Determine the (X, Y) coordinate at the center of the cell enclosing the given text.  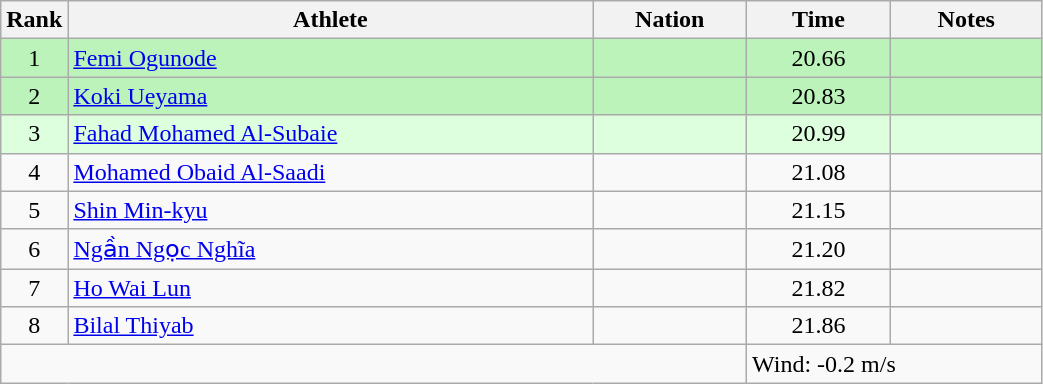
21.86 (819, 326)
2 (34, 96)
Notes (966, 20)
Athlete (330, 20)
Ho Wai Lun (330, 288)
Bilal Thiyab (330, 326)
6 (34, 249)
Koki Ueyama (330, 96)
Femi Ogunode (330, 58)
21.20 (819, 249)
21.15 (819, 210)
Wind: -0.2 m/s (895, 364)
Nation (670, 20)
3 (34, 134)
Time (819, 20)
Ngần Ngọc Nghĩa (330, 249)
Shin Min-kyu (330, 210)
1 (34, 58)
Fahad Mohamed Al-Subaie (330, 134)
8 (34, 326)
5 (34, 210)
7 (34, 288)
21.08 (819, 172)
20.99 (819, 134)
Rank (34, 20)
Mohamed Obaid Al-Saadi (330, 172)
20.83 (819, 96)
20.66 (819, 58)
21.82 (819, 288)
4 (34, 172)
